Return the (X, Y) coordinate for the center point of the cell that contains the specified text.  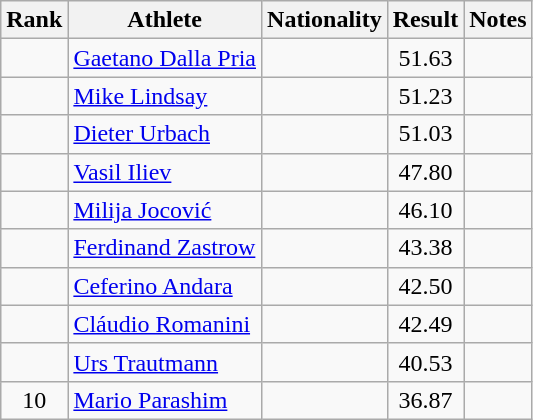
Dieter Urbach (165, 134)
10 (34, 400)
Gaetano Dalla Pria (165, 58)
Milija Jocović (165, 210)
Vasil Iliev (165, 172)
46.10 (425, 210)
43.38 (425, 248)
Mike Lindsay (165, 96)
Mario Parashim (165, 400)
42.50 (425, 286)
47.80 (425, 172)
Rank (34, 20)
51.23 (425, 96)
Athlete (165, 20)
Ceferino Andara (165, 286)
Urs Trautmann (165, 362)
Notes (498, 20)
Nationality (325, 20)
51.03 (425, 134)
Ferdinand Zastrow (165, 248)
Cláudio Romanini (165, 324)
40.53 (425, 362)
36.87 (425, 400)
51.63 (425, 58)
42.49 (425, 324)
Result (425, 20)
